From the cell containing the given text, extract its center point as (x, y) coordinate. 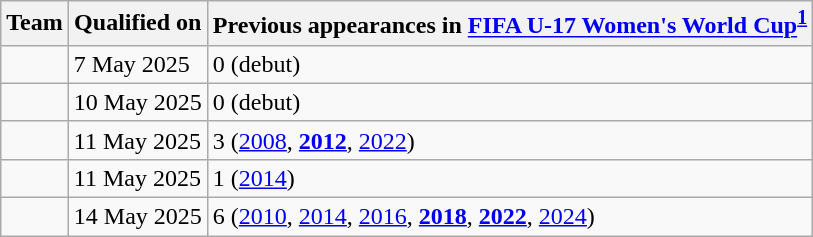
Previous appearances in FIFA U-17 Women's World Cup1 (510, 24)
1 (2014) (510, 178)
3 (2008, 2012, 2022) (510, 140)
10 May 2025 (138, 102)
Team (35, 24)
7 May 2025 (138, 64)
Qualified on (138, 24)
6 (2010, 2014, 2016, 2018, 2022, 2024) (510, 217)
14 May 2025 (138, 217)
